Search for the cell housing the specified text and yield its (X, Y) center coordinate. 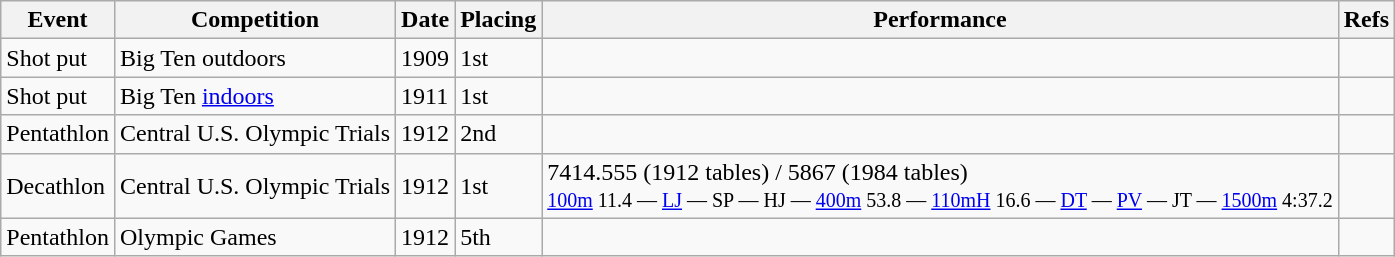
Performance (940, 20)
Event (58, 20)
Big Ten outdoors (254, 58)
Date (426, 20)
2nd (498, 134)
1909 (426, 58)
Decathlon (58, 186)
5th (498, 237)
Competition (254, 20)
Placing (498, 20)
1911 (426, 96)
Big Ten indoors (254, 96)
Olympic Games (254, 237)
Refs (1366, 20)
7414.555 (1912 tables) / 5867 (1984 tables) 100m 11.4 — LJ — SP — HJ — 400m 53.8 — 110mH 16.6 — DT — PV — JT — 1500m 4:37.2 (940, 186)
